Find where the given text appears and provide that cell's center as (x, y) coordinate. 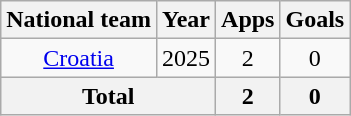
Goals (315, 20)
Apps (248, 20)
Year (186, 20)
2025 (186, 58)
Croatia (79, 58)
Total (108, 96)
National team (79, 20)
